Capture the cell that displays the provided text and extract its [X, Y] central coordinate. 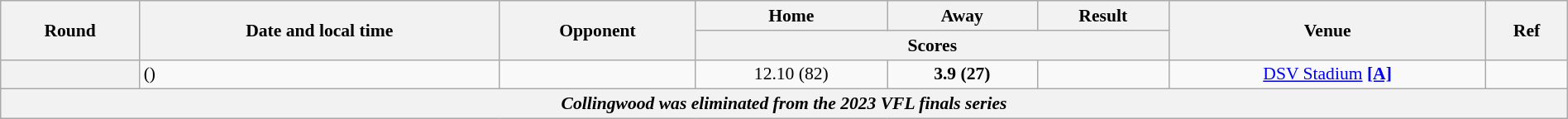
Ref [1527, 30]
Round [70, 30]
DSV Stadium [A] [1327, 74]
12.10 (82) [791, 74]
Scores [932, 45]
() [319, 74]
Collingwood was eliminated from the 2023 VFL finals series [784, 104]
Home [791, 16]
Date and local time [319, 30]
3.9 (27) [963, 74]
Venue [1327, 30]
Result [1103, 16]
Opponent [597, 30]
Away [963, 16]
